Capture the cell that displays the provided text and extract its [X, Y] central coordinate. 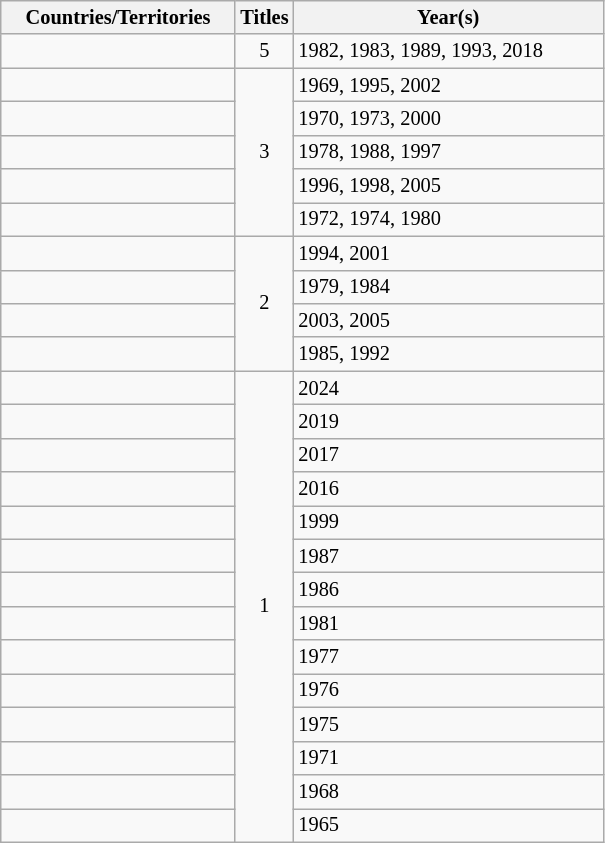
1971 [448, 758]
1982, 1983, 1989, 1993, 2018 [448, 51]
2017 [448, 455]
Countries/Territories [118, 17]
1976 [448, 690]
1999 [448, 522]
2016 [448, 489]
1978, 1988, 1997 [448, 152]
1979, 1984 [448, 287]
1975 [448, 724]
1969, 1995, 2002 [448, 85]
1 [264, 606]
1985, 1992 [448, 354]
1977 [448, 657]
1987 [448, 556]
1970, 1973, 2000 [448, 118]
2 [264, 304]
1965 [448, 825]
Titles [264, 17]
1996, 1998, 2005 [448, 186]
1981 [448, 623]
1968 [448, 791]
3 [264, 152]
2019 [448, 421]
5 [264, 51]
1994, 2001 [448, 253]
Year(s) [448, 17]
2003, 2005 [448, 320]
1986 [448, 589]
2024 [448, 388]
1972, 1974, 1980 [448, 219]
